Pinpoint the cell where the given text exists, returning its (X, Y) midpoint coordinate. 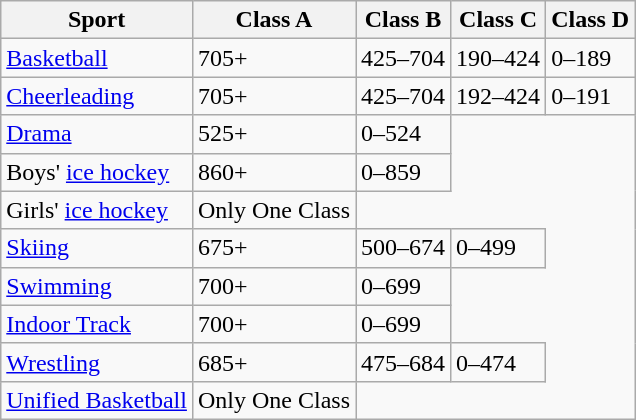
Unified Basketball (97, 400)
Indoor Track (97, 324)
Skiing (97, 248)
Class D (590, 20)
860+ (274, 172)
Wrestling (97, 362)
500–674 (404, 248)
Swimming (97, 286)
Class C (498, 20)
685+ (274, 362)
0–499 (498, 248)
525+ (274, 134)
0–191 (590, 96)
0–859 (404, 172)
475–684 (404, 362)
Class A (274, 20)
192–424 (498, 96)
Class B (404, 20)
190–424 (498, 58)
0–474 (498, 362)
Boys' ice hockey (97, 172)
0–189 (590, 58)
Girls' ice hockey (97, 210)
Drama (97, 134)
Basketball (97, 58)
Cheerleading (97, 96)
0–524 (404, 134)
675+ (274, 248)
Sport (97, 20)
